Provide the (x, y) coordinate of the cell's center where the given text is located.  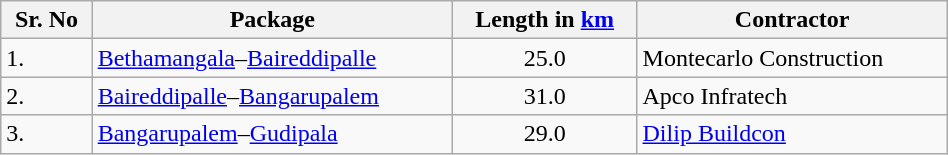
3. (46, 134)
Package (272, 20)
Bangarupalem–Gudipala (272, 134)
Length in km (544, 20)
Contractor (792, 20)
Bethamangala–Baireddipalle (272, 58)
25.0 (544, 58)
29.0 (544, 134)
31.0 (544, 96)
Apco Infratech (792, 96)
Montecarlo Construction (792, 58)
1. (46, 58)
Sr. No (46, 20)
Baireddipalle–Bangarupalem (272, 96)
Dilip Buildcon (792, 134)
2. (46, 96)
